Capture the cell that displays the provided text and extract its (x, y) central coordinate. 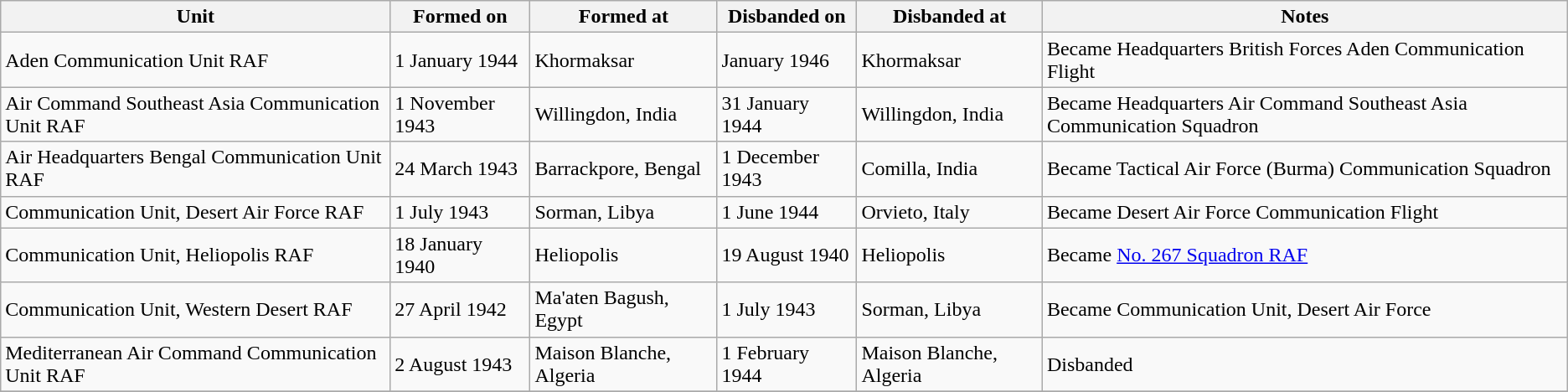
Became Tactical Air Force (Burma) Communication Squadron (1305, 169)
1 February 1944 (787, 364)
Communication Unit, Western Desert RAF (196, 310)
24 March 1943 (461, 169)
Orvieto, Italy (950, 212)
19 August 1940 (787, 255)
Air Headquarters Bengal Communication Unit RAF (196, 169)
Comilla, India (950, 169)
Mediterranean Air Command Communication Unit RAF (196, 364)
18 January 1940 (461, 255)
Became Communication Unit, Desert Air Force (1305, 310)
31 January 1944 (787, 114)
Communication Unit, Heliopolis RAF (196, 255)
Aden Communication Unit RAF (196, 60)
Became Headquarters British Forces Aden Communication Flight (1305, 60)
1 January 1944 (461, 60)
1 November 1943 (461, 114)
Disbanded at (950, 17)
2 August 1943 (461, 364)
Became No. 267 Squadron RAF (1305, 255)
Disbanded on (787, 17)
27 April 1942 (461, 310)
Unit (196, 17)
Became Desert Air Force Communication Flight (1305, 212)
Became Headquarters Air Command Southeast Asia Communication Squadron (1305, 114)
Formed on (461, 17)
Ma'aten Bagush, Egypt (623, 310)
1 June 1944 (787, 212)
Disbanded (1305, 364)
1 December 1943 (787, 169)
Formed at (623, 17)
Notes (1305, 17)
Air Command Southeast Asia Communication Unit RAF (196, 114)
January 1946 (787, 60)
Barrackpore, Bengal (623, 169)
Communication Unit, Desert Air Force RAF (196, 212)
